Find where the given text appears and provide that cell's center as (X, Y) coordinate. 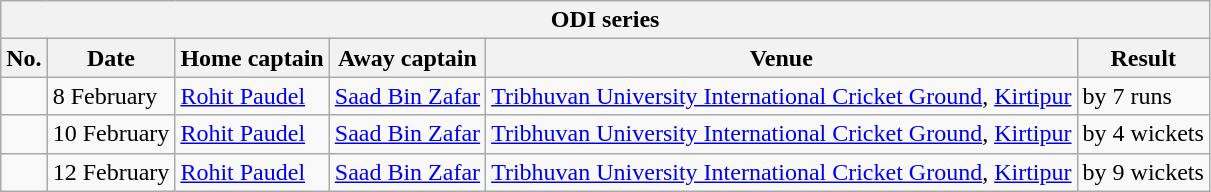
Away captain (407, 58)
by 4 wickets (1143, 134)
by 9 wickets (1143, 172)
Home captain (252, 58)
ODI series (606, 20)
Date (111, 58)
12 February (111, 172)
10 February (111, 134)
8 February (111, 96)
by 7 runs (1143, 96)
No. (24, 58)
Result (1143, 58)
Venue (782, 58)
